Output the (x, y) coordinate of the center of the cell containing the given text.  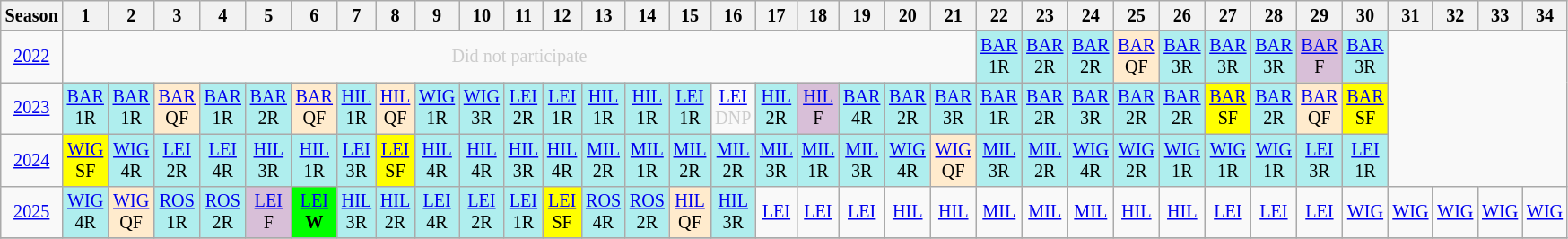
3 (178, 16)
WIG3R (482, 109)
BAR4R (861, 109)
2023 (32, 109)
ROS1R (178, 212)
14 (648, 16)
22 (999, 16)
16 (733, 16)
33 (1500, 16)
Did not participate (520, 57)
BARF (1319, 57)
27 (1227, 16)
6 (314, 16)
WIG2R (1136, 160)
7 (357, 16)
ROS4R (603, 212)
26 (1182, 16)
21 (953, 16)
9 (437, 16)
LEIDNP (733, 109)
11 (524, 16)
5 (269, 16)
8 (395, 16)
34 (1545, 16)
HILF (818, 109)
31 (1410, 16)
13 (603, 16)
12 (562, 16)
2024 (32, 160)
24 (1091, 16)
18 (818, 16)
2022 (32, 57)
17 (777, 16)
25 (1136, 16)
LEIW (314, 212)
10 (482, 16)
28 (1274, 16)
30 (1365, 16)
2 (131, 16)
WIGSF (86, 160)
1 (86, 16)
29 (1319, 16)
15 (691, 16)
Season (32, 16)
4 (222, 16)
20 (908, 16)
2025 (32, 212)
LEIF (269, 212)
19 (861, 16)
23 (1044, 16)
32 (1455, 16)
